For the text-containing cell, return its midpoint in (X, Y) coordinate format. 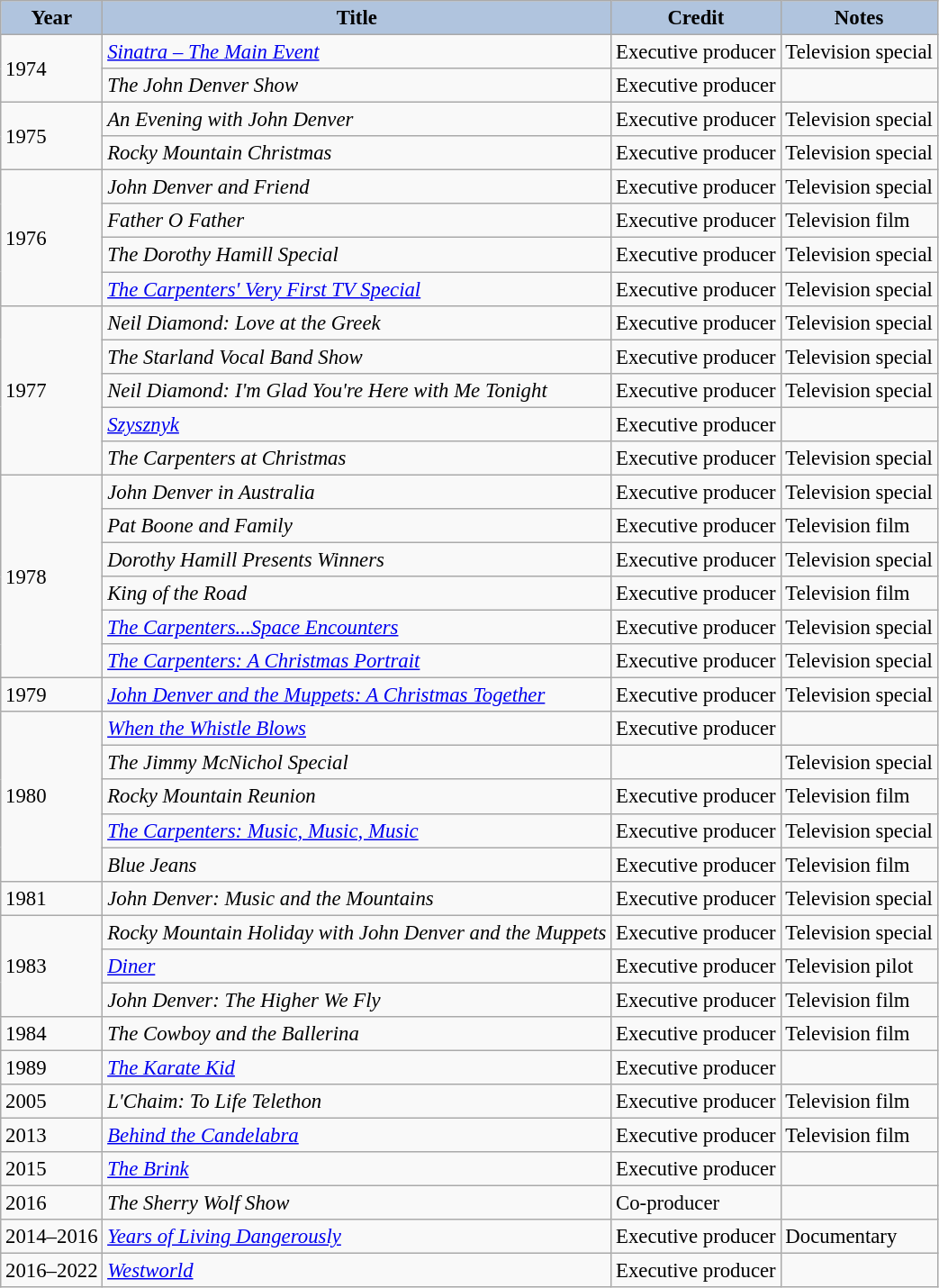
The Carpenters' Very First TV Special (357, 289)
1983 (52, 966)
1980 (52, 796)
2005 (52, 1102)
2016 (52, 1203)
1974 (52, 68)
1981 (52, 898)
Sinatra – The Main Event (357, 52)
Year (52, 18)
2014–2016 (52, 1237)
Television pilot (859, 966)
Rocky Mountain Christmas (357, 153)
John Denver in Australia (357, 492)
An Evening with John Denver (357, 120)
L'Chaim: To Life Telethon (357, 1102)
Credit (696, 18)
Dorothy Hamill Presents Winners (357, 559)
Westworld (357, 1271)
Co-producer (696, 1203)
John Denver: The Higher We Fly (357, 1000)
Rocky Mountain Holiday with John Denver and the Muppets (357, 932)
1976 (52, 238)
The Jimmy McNichol Special (357, 763)
1984 (52, 1034)
Blue Jeans (357, 865)
1989 (52, 1067)
The Carpenters: A Christmas Portrait (357, 661)
2016–2022 (52, 1271)
King of the Road (357, 594)
Pat Boone and Family (357, 526)
1975 (52, 137)
Father O Father (357, 221)
The Carpenters: Music, Music, Music (357, 830)
Neil Diamond: Love at the Greek (357, 322)
When the Whistle Blows (357, 729)
The Dorothy Hamill Special (357, 255)
The Cowboy and the Ballerina (357, 1034)
Diner (357, 966)
Title (357, 18)
Rocky Mountain Reunion (357, 797)
John Denver and Friend (357, 187)
The Carpenters...Space Encounters (357, 628)
Szysznyk (357, 424)
John Denver: Music and the Mountains (357, 898)
Years of Living Dangerously (357, 1237)
Notes (859, 18)
The Brink (357, 1169)
2015 (52, 1169)
Behind the Candelabra (357, 1136)
The John Denver Show (357, 86)
1979 (52, 695)
John Denver and the Muppets: A Christmas Together (357, 695)
Neil Diamond: I'm Glad You're Here with Me Tonight (357, 390)
The Sherry Wolf Show (357, 1203)
The Carpenters at Christmas (357, 458)
The Starland Vocal Band Show (357, 357)
The Karate Kid (357, 1067)
1977 (52, 390)
1978 (52, 576)
Documentary (859, 1237)
2013 (52, 1136)
